For the text-containing cell, return its midpoint in (x, y) coordinate format. 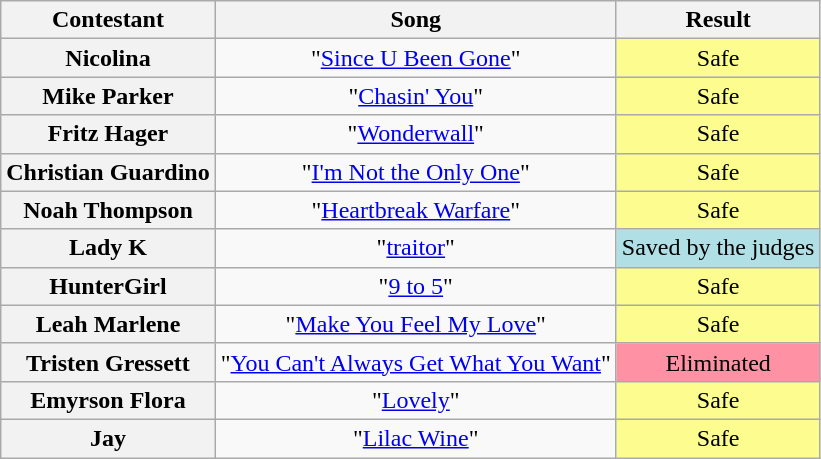
"Wonderwall" (416, 134)
HunterGirl (108, 286)
Contestant (108, 20)
"Chasin' You" (416, 96)
Jay (108, 438)
Leah Marlene (108, 324)
Noah Thompson (108, 210)
"You Can't Always Get What You Want" (416, 362)
Saved by the judges (718, 248)
"I'm Not the Only One" (416, 172)
"9 to 5" (416, 286)
Emyrson Flora (108, 400)
Lady K (108, 248)
Christian Guardino (108, 172)
Fritz Hager (108, 134)
Song (416, 20)
"Make You Feel My Love" (416, 324)
Mike Parker (108, 96)
Nicolina (108, 58)
"Heartbreak Warfare" (416, 210)
"Since U Been Gone" (416, 58)
"Lovely" (416, 400)
Eliminated (718, 362)
Tristen Gressett (108, 362)
"Lilac Wine" (416, 438)
Result (718, 20)
"traitor" (416, 248)
